Scan for the cell matching the given text and deliver its [X, Y] coordinate at center. 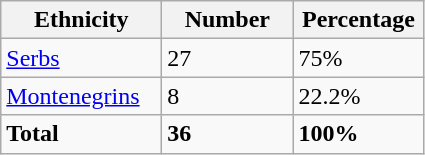
Total [82, 134]
36 [228, 134]
Number [228, 20]
Serbs [82, 58]
Ethnicity [82, 20]
75% [358, 58]
27 [228, 58]
100% [358, 134]
8 [228, 96]
Percentage [358, 20]
22.2% [358, 96]
Montenegrins [82, 96]
